Determine the [X, Y] coordinate at the center of the cell enclosing the given text.  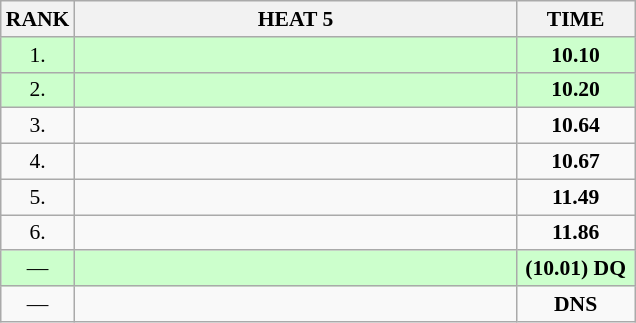
11.86 [576, 233]
2. [38, 90]
10.64 [576, 126]
DNS [576, 304]
10.10 [576, 55]
TIME [576, 19]
5. [38, 197]
4. [38, 162]
RANK [38, 19]
1. [38, 55]
3. [38, 126]
10.20 [576, 90]
(10.01) DQ [576, 269]
HEAT 5 [295, 19]
10.67 [576, 162]
11.49 [576, 197]
6. [38, 233]
